Pinpoint the cell where the given text exists, returning its [x, y] midpoint coordinate. 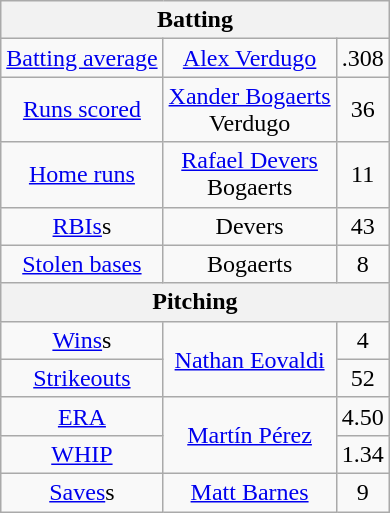
36 [362, 110]
4 [362, 340]
Bogaerts [250, 264]
Winss [82, 340]
11 [362, 174]
Rafael DeversBogaerts [250, 174]
1.34 [362, 454]
Pitching [195, 302]
Batting [195, 20]
Matt Barnes [250, 492]
.308 [362, 58]
Stolen bases [82, 264]
Devers [250, 226]
Alex Verdugo [250, 58]
Runs scored [82, 110]
ERA [82, 416]
Strikeouts [82, 378]
WHIP [82, 454]
52 [362, 378]
Xander BogaertsVerdugo [250, 110]
Batting average [82, 58]
43 [362, 226]
Martín Pérez [250, 435]
Savess [82, 492]
4.50 [362, 416]
Nathan Eovaldi [250, 359]
RBIss [82, 226]
8 [362, 264]
9 [362, 492]
Home runs [82, 174]
